Return (X, Y) of the center of cell containing provided text 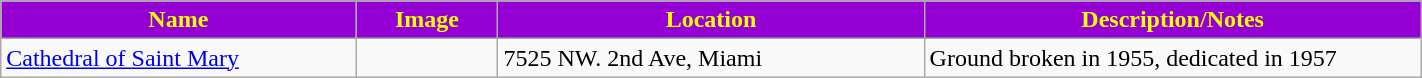
7525 NW. 2nd Ave, Miami (711, 58)
Name (178, 20)
Image (427, 20)
Location (711, 20)
Ground broken in 1955, dedicated in 1957 (1172, 58)
Cathedral of Saint Mary (178, 58)
Description/Notes (1172, 20)
